Return [X, Y] of the center of cell containing provided text 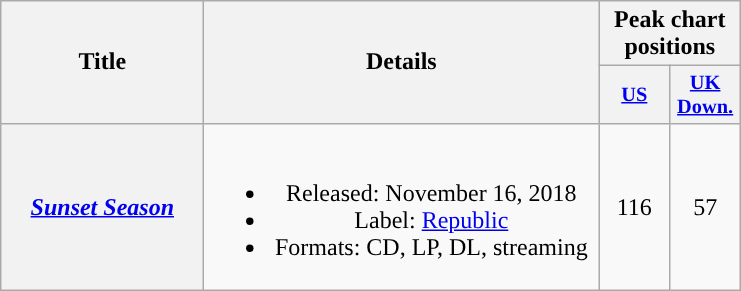
57 [706, 206]
UKDown. [706, 95]
Details [402, 62]
116 [634, 206]
Peak chart positions [670, 34]
US [634, 95]
Released: November 16, 2018Label: RepublicFormats: CD, LP, DL, streaming [402, 206]
Sunset Season [102, 206]
Title [102, 62]
